Find where the given text appears and provide that cell's center as [x, y] coordinate. 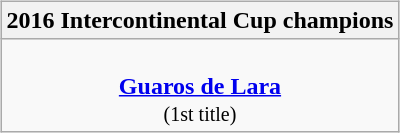
2016 Intercontinental Cup champions [200, 20]
Guaros de Lara(1st title) [200, 85]
